Return the [x, y] coordinate for the center point of the cell that contains the specified text.  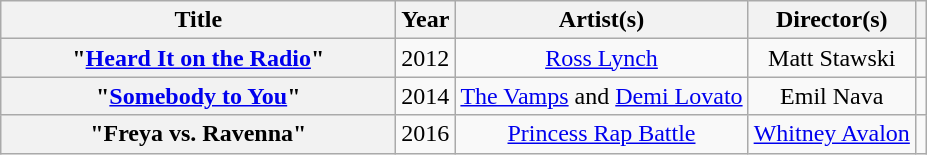
Title [198, 20]
"Somebody to You" [198, 96]
Director(s) [832, 20]
2016 [426, 134]
"Heard It on the Radio" [198, 58]
Year [426, 20]
Princess Rap Battle [602, 134]
Ross Lynch [602, 58]
2014 [426, 96]
Matt Stawski [832, 58]
Emil Nava [832, 96]
Whitney Avalon [832, 134]
"Freya vs. Ravenna" [198, 134]
The Vamps and Demi Lovato [602, 96]
Artist(s) [602, 20]
2012 [426, 58]
